Scan for the cell matching the given text and deliver its (x, y) coordinate at center. 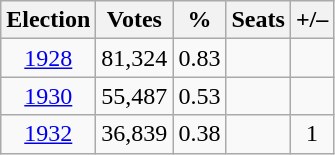
1928 (48, 58)
1 (312, 134)
Votes (134, 20)
1930 (48, 96)
0.53 (200, 96)
Election (48, 20)
Seats (258, 20)
0.83 (200, 58)
55,487 (134, 96)
% (200, 20)
1932 (48, 134)
+/– (312, 20)
0.38 (200, 134)
36,839 (134, 134)
81,324 (134, 58)
